For the text-containing cell, return its midpoint in (X, Y) coordinate format. 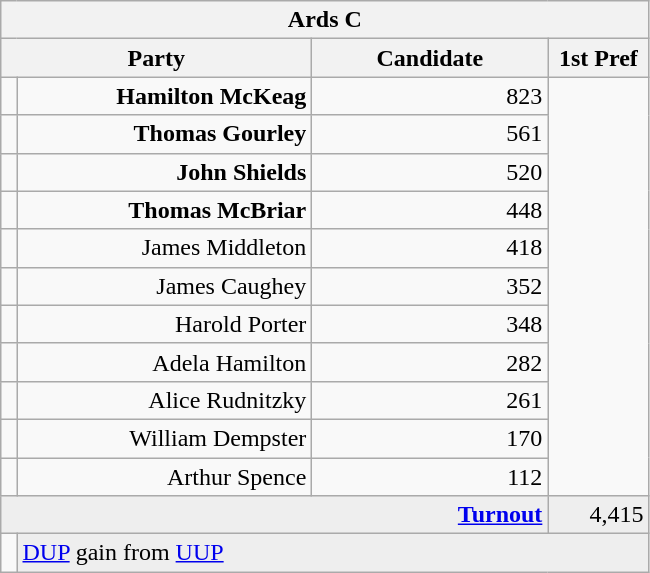
DUP gain from UUP (333, 553)
282 (430, 362)
1st Pref (598, 58)
520 (430, 172)
Adela Hamilton (164, 362)
John Shields (164, 172)
Thomas Gourley (164, 134)
823 (430, 96)
Harold Porter (164, 324)
Thomas McBriar (164, 210)
448 (430, 210)
Hamilton McKeag (164, 96)
561 (430, 134)
Arthur Spence (164, 477)
James Middleton (164, 248)
Turnout (274, 515)
Candidate (430, 58)
170 (430, 438)
William Dempster (164, 438)
348 (430, 324)
4,415 (598, 515)
Alice Rudnitzky (164, 400)
352 (430, 286)
James Caughey (164, 286)
112 (430, 477)
418 (430, 248)
Ards C (325, 20)
261 (430, 400)
Party (156, 58)
